Identify which cell holds the provided text, then report its (x, y) central coordinate. 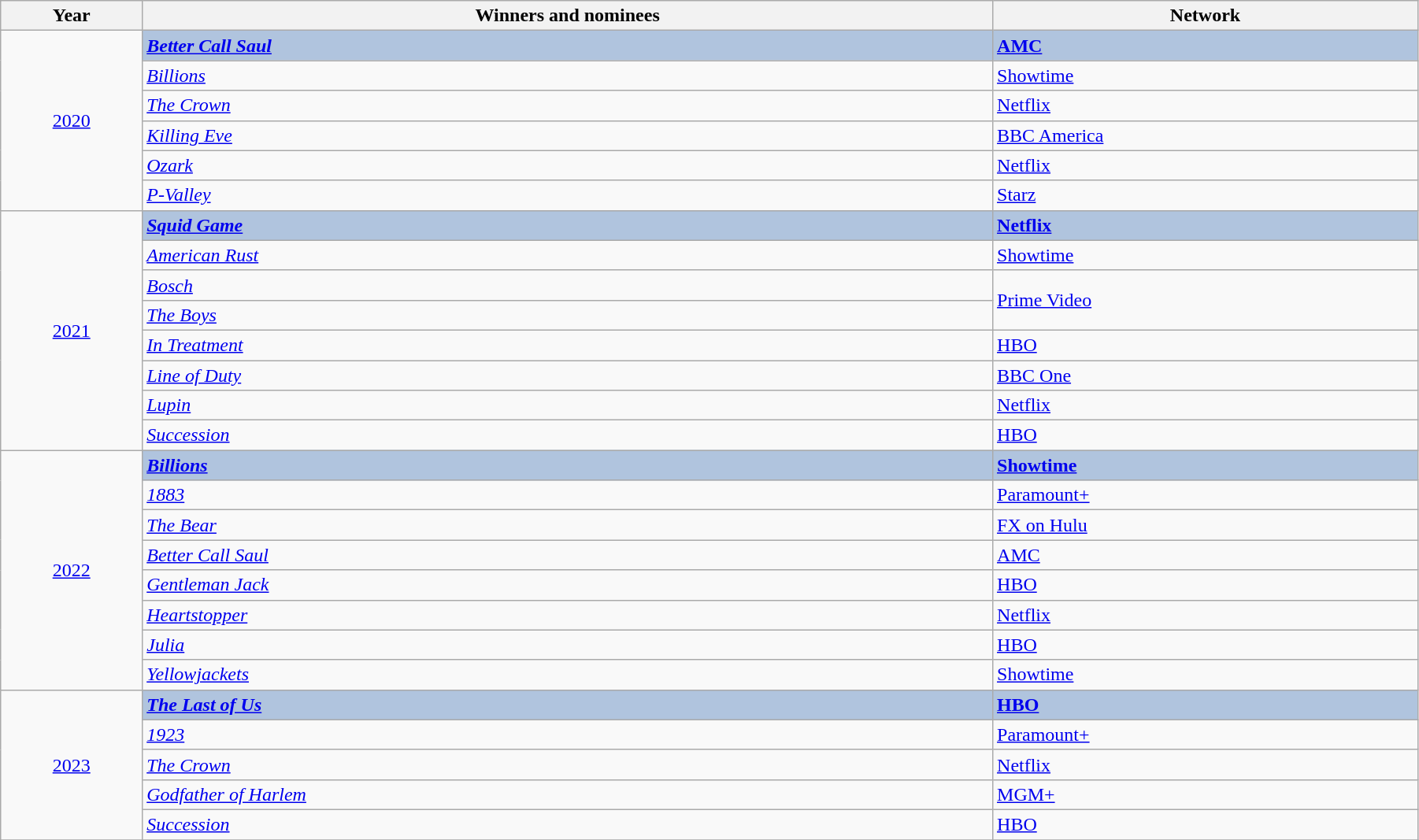
MGM+ (1206, 794)
Heartstopper (568, 615)
Year (72, 16)
Line of Duty (568, 376)
1923 (568, 735)
Prime Video (1206, 300)
Network (1206, 16)
Starz (1206, 195)
1883 (568, 495)
P-Valley (568, 195)
Ozark (568, 165)
The Boys (568, 315)
BBC One (1206, 376)
Killing Eve (568, 135)
Godfather of Harlem (568, 794)
2020 (72, 120)
The Bear (568, 525)
In Treatment (568, 345)
Winners and nominees (568, 16)
Bosch (568, 285)
Yellowjackets (568, 675)
2022 (72, 570)
BBC America (1206, 135)
The Last of Us (568, 705)
FX on Hulu (1206, 525)
2023 (72, 764)
Lupin (568, 405)
American Rust (568, 255)
Gentleman Jack (568, 585)
Julia (568, 645)
2021 (72, 330)
Squid Game (568, 225)
